Capture the cell that displays the provided text and extract its [X, Y] central coordinate. 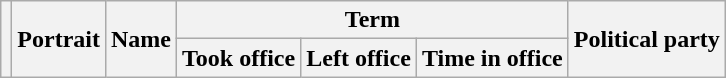
Left office [359, 58]
Time in office [492, 58]
Took office [239, 58]
Name [140, 39]
Political party [646, 39]
Portrait [59, 39]
Term [373, 20]
